From the cell containing the given text, extract its center point as [x, y] coordinate. 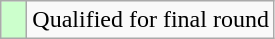
Qualified for final round [151, 20]
